Find where the given text appears and provide that cell's center as (x, y) coordinate. 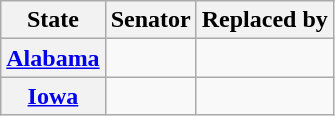
Iowa (53, 96)
Replaced by (264, 20)
State (53, 20)
Senator (150, 20)
Alabama (53, 58)
